Pinpoint the cell where the given text exists, returning its (x, y) midpoint coordinate. 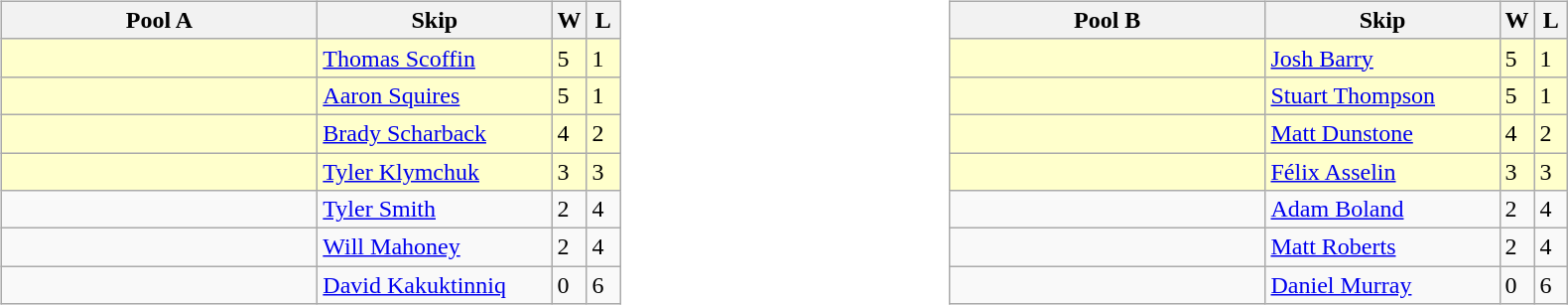
Stuart Thompson (1382, 95)
Matt Roberts (1382, 247)
Daniel Murray (1382, 285)
Pool B (1108, 20)
Will Mahoney (435, 247)
Aaron Squires (435, 95)
Adam Boland (1382, 210)
Brady Scharback (435, 133)
Pool A (159, 20)
Thomas Scoffin (435, 58)
Félix Asselin (1382, 172)
David Kakuktinniq (435, 285)
Matt Dunstone (1382, 133)
Josh Barry (1382, 58)
Tyler Klymchuk (435, 172)
Tyler Smith (435, 210)
